Capture the cell that displays the provided text and extract its [x, y] central coordinate. 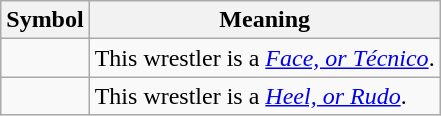
Meaning [264, 20]
This wrestler is a Heel, or Rudo. [264, 96]
This wrestler is a Face, or Técnico. [264, 58]
Symbol [45, 20]
